Search for the cell housing the specified text and yield its (x, y) center coordinate. 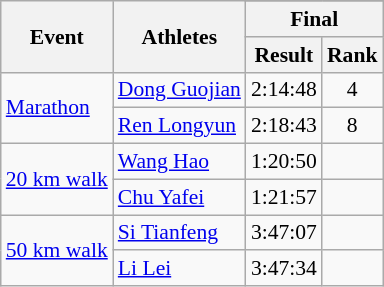
Result (284, 55)
1:20:50 (284, 162)
2:18:43 (284, 126)
Event (57, 36)
8 (352, 126)
1:21:57 (284, 197)
Marathon (57, 108)
Athletes (180, 36)
Li Lei (180, 269)
Ren Longyun (180, 126)
Chu Yafei (180, 197)
3:47:34 (284, 269)
3:47:07 (284, 233)
Rank (352, 55)
50 km walk (57, 250)
Wang Hao (180, 162)
4 (352, 90)
Final (314, 19)
2:14:48 (284, 90)
Dong Guojian (180, 90)
Si Tianfeng (180, 233)
20 km walk (57, 180)
